Return the [X, Y] coordinate for the center point of the cell that contains the specified text.  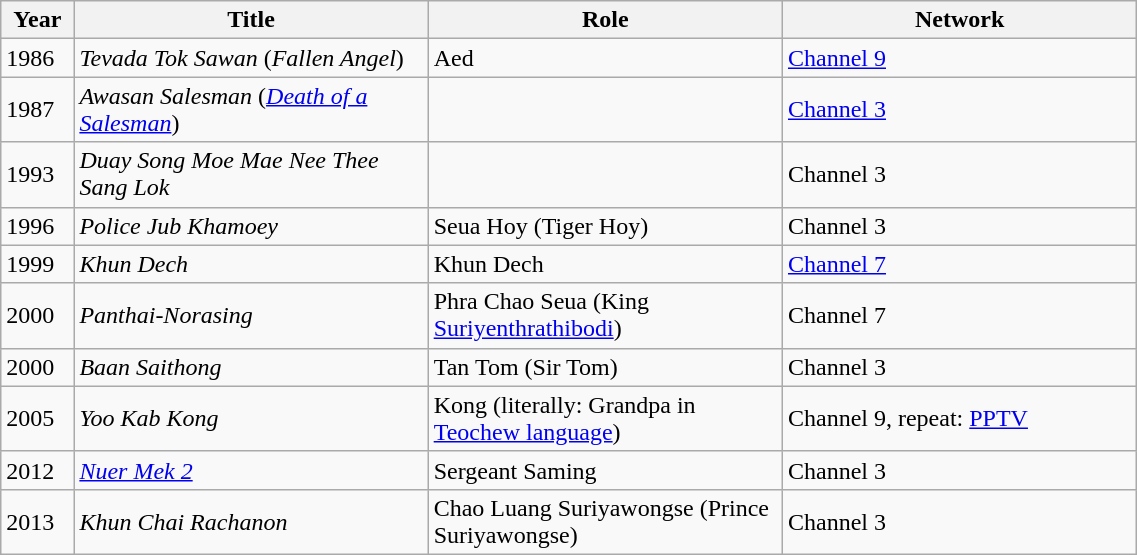
Channel 9, repeat: PPTV [959, 418]
Aed [605, 58]
Chao Luang Suriyawongse (Prince Suriyawongse) [605, 522]
Kong (literally: Grandpa in Teochew language) [605, 418]
Year [38, 20]
Title [251, 20]
Khun Chai Rachanon [251, 522]
Awasan Salesman (Death of a Salesman) [251, 110]
1986 [38, 58]
Channel 9 [959, 58]
Phra Chao Seua (King Suriyenthrathibodi) [605, 316]
2005 [38, 418]
Sergeant Saming [605, 470]
Duay Song Moe Mae Nee Thee Sang Lok [251, 174]
Yoo Kab Kong [251, 418]
Nuer Mek 2 [251, 470]
1996 [38, 226]
Baan Saithong [251, 367]
Tevada Tok Sawan (Fallen Angel) [251, 58]
Panthai-Norasing [251, 316]
1987 [38, 110]
Role [605, 20]
Network [959, 20]
Seua Hoy (Tiger Hoy) [605, 226]
Police Jub Khamoey [251, 226]
2013 [38, 522]
Tan Tom (Sir Tom) [605, 367]
1999 [38, 264]
2012 [38, 470]
1993 [38, 174]
